Provide the (X, Y) coordinate of the cell's center where the given text is located.  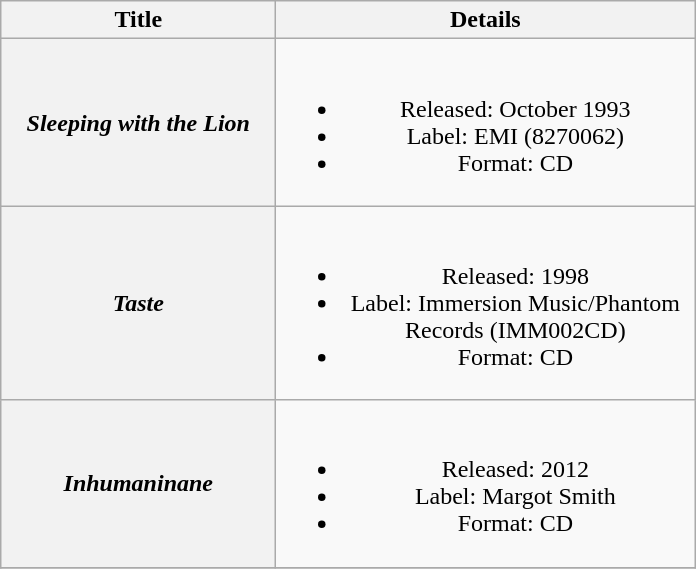
Released: October 1993Label: EMI (8270062)Format: CD (486, 122)
Taste (138, 303)
Title (138, 20)
Released: 1998Label: Immersion Music/Phantom Records (IMM002CD)Format: CD (486, 303)
Released: 2012Label: Margot SmithFormat: CD (486, 484)
Details (486, 20)
Sleeping with the Lion (138, 122)
Inhumaninane (138, 484)
